Scan for the cell matching the given text and deliver its (x, y) coordinate at center. 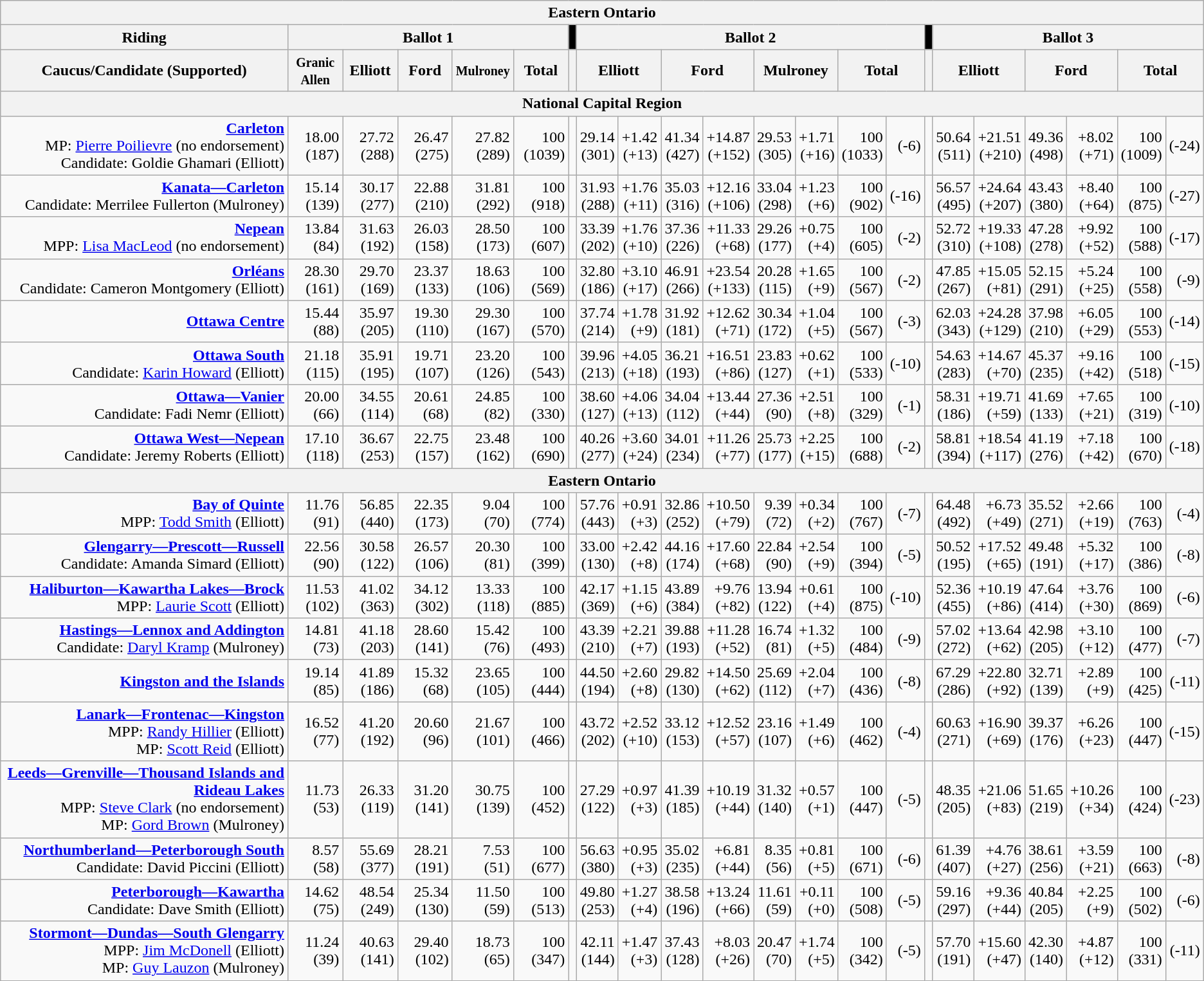
+1.42(+13) (639, 145)
9.04(70) (482, 513)
+4.05(+18) (639, 363)
100(688) (862, 446)
100(1039) (540, 145)
22.75(157) (424, 446)
+17.52(+65) (999, 556)
Caucus/Candidate (Supported) (144, 71)
+16.51(+86) (728, 363)
43.39(210) (597, 639)
+18.54(+117) (999, 446)
11.73(53) (315, 799)
41.20(192) (370, 731)
100(588) (1141, 238)
+0.61(+4) (817, 597)
+12.62(+71) (728, 322)
41.02(363) (370, 597)
100(462) (862, 731)
+5.32(+17) (1092, 556)
+6.81(+44) (728, 858)
100(670) (1141, 446)
+1.65(+9) (817, 279)
41.34(427) (682, 145)
57.76(443) (597, 513)
20.61(68) (424, 405)
31.20(141) (424, 799)
Bay of QuinteMPP: Todd Smith (Elliott) (144, 513)
+1.49(+6) (817, 731)
+0.62(+1) (817, 363)
+19.71(+59) (999, 405)
59.16(297) (953, 901)
+0.95(+3) (639, 858)
15.44(88) (315, 322)
100(569) (540, 279)
61.39(407) (953, 858)
15.42(76) (482, 639)
15.32(68) (424, 681)
43.43(380) (1046, 196)
100(774) (540, 513)
+3.76(+30) (1092, 597)
23.37(133) (424, 279)
27.72(288) (370, 145)
+8.03(+26) (728, 951)
29.53(305) (774, 145)
+2.51(+8) (817, 405)
+24.64(+207) (999, 196)
+1.32(+5) (817, 639)
15.14(139) (315, 196)
+2.52(+10) (639, 731)
Lanark—Frontenac—KingstonMPP: Randy Hillier (Elliott)MP: Scott Reid (Elliott) (144, 731)
31.93(288) (597, 196)
+12.16(+106) (728, 196)
37.36(226) (682, 238)
21.18(115) (315, 363)
41.39(185) (682, 799)
(-27) (1185, 196)
31.92(181) (682, 322)
GranicAllen (315, 71)
+7.65(+21) (1092, 405)
+0.97(+3) (639, 799)
32.86(252) (682, 513)
49.48(191) (1046, 556)
49.80(253) (597, 901)
29.82(130) (682, 681)
38.61(256) (1046, 858)
+1.71(+16) (817, 145)
100(386) (1141, 556)
Glengarry—Prescott—RussellCandidate: Amanda Simard (Elliott) (144, 556)
+21.51(+210) (999, 145)
Stormont—Dundas—South GlengarryMPP: Jim McDonell (Elliott)MP: Guy Lauzon (Mulroney) (144, 951)
16.74(81) (774, 639)
+23.54(+133) (728, 279)
20.28(115) (774, 279)
9.39(72) (774, 513)
28.21(191) (424, 858)
+8.40(+64) (1092, 196)
100(763) (1141, 513)
+11.28(+52) (728, 639)
+7.18(+42) (1092, 446)
+14.87(+152) (728, 145)
+24.28(+129) (999, 322)
+0.11(+0) (817, 901)
39.88(193) (682, 639)
23.20(126) (482, 363)
Kingston and the Islands (144, 681)
22.88(210) (424, 196)
35.91(195) (370, 363)
(-14) (1185, 322)
NepeanMPP: Lisa MacLeod (no endorsement) (144, 238)
58.81(394) (953, 446)
29.70(169) (370, 279)
44.50(194) (597, 681)
100(543) (540, 363)
26.33(119) (370, 799)
17.10(118) (315, 446)
100(342) (862, 951)
29.40(102) (424, 951)
100(347) (540, 951)
100(605) (862, 238)
+6.05(+29) (1092, 322)
64.48(492) (953, 513)
+10.50(+79) (728, 513)
34.01(234) (682, 446)
+17.60(+68) (728, 556)
+3.10(+12) (1092, 639)
19.30(110) (424, 322)
27.29(122) (597, 799)
100(663) (1141, 858)
19.71(107) (424, 363)
+10.19(+44) (728, 799)
52.72(310) (953, 238)
+0.91(+3) (639, 513)
55.69(377) (370, 858)
67.29(286) (953, 681)
26.57(106) (424, 556)
+4.06(+13) (639, 405)
Haliburton—Kawartha Lakes—BrockMPP: Laurie Scott (Elliott) (144, 597)
40.26(277) (597, 446)
+2.54(+9) (817, 556)
31.81(292) (482, 196)
35.97(205) (370, 322)
11.53(102) (315, 597)
34.55(114) (370, 405)
+0.57(+1) (817, 799)
40.63(141) (370, 951)
100(918) (540, 196)
13.94(122) (774, 597)
35.02(235) (682, 858)
100(502) (1141, 901)
39.37(176) (1046, 731)
Ballot 3 (1068, 37)
Riding (144, 37)
18.00(187) (315, 145)
+1.76(+11) (639, 196)
100(424) (1141, 799)
+0.81(+5) (817, 858)
24.85(82) (482, 405)
100(394) (862, 556)
58.31(186) (953, 405)
National Capital Region (602, 104)
23.65(105) (482, 681)
100(330) (540, 405)
31.63(192) (370, 238)
Kanata—CarletonCandidate: Merrilee Fullerton (Mulroney) (144, 196)
100(767) (862, 513)
100(607) (540, 238)
42.98(205) (1046, 639)
56.85(440) (370, 513)
22.84(90) (774, 556)
31.32(140) (774, 799)
23.16(107) (774, 731)
26.47(275) (424, 145)
13.33(118) (482, 597)
+2.60(+8) (639, 681)
41.19(276) (1046, 446)
48.35(205) (953, 799)
+11.26(+77) (728, 446)
+13.24(+66) (728, 901)
100(677) (540, 858)
32.71(139) (1046, 681)
43.72(202) (597, 731)
38.60(127) (597, 405)
28.60(141) (424, 639)
+2.25(+15) (817, 446)
20.00(66) (315, 405)
100(533) (862, 363)
+12.52(+57) (728, 731)
32.80(186) (597, 279)
+3.59(+21) (1092, 858)
11.24(39) (315, 951)
+19.33(+108) (999, 238)
+1.78(+9) (639, 322)
100(508) (862, 901)
29.26(177) (774, 238)
36.67(253) (370, 446)
100(885) (540, 597)
100(1033) (862, 145)
Ballot 1 (428, 37)
100(319) (1141, 405)
+3.60(+24) (639, 446)
19.14(85) (315, 681)
11.76(91) (315, 513)
30.17(277) (370, 196)
100(902) (862, 196)
+2.04(+7) (817, 681)
Ballot 2 (750, 37)
(-1) (906, 405)
52.36(455) (953, 597)
Hastings—Lennox and AddingtonCandidate: Daryl Kramp (Mulroney) (144, 639)
41.18(203) (370, 639)
27.82(289) (482, 145)
11.61(59) (774, 901)
48.54(249) (370, 901)
34.04(112) (682, 405)
+4.76(+27) (999, 858)
+0.75(+4) (817, 238)
+9.92(+52) (1092, 238)
+1.47(+3) (639, 951)
30.58(122) (370, 556)
+21.06(+83) (999, 799)
100(444) (540, 681)
60.63(271) (953, 731)
25.69(112) (774, 681)
100(518) (1141, 363)
+3.10(+17) (639, 279)
41.89(186) (370, 681)
36.21(193) (682, 363)
+6.26(+23) (1092, 731)
Ottawa West—NepeanCandidate: Jeremy Roberts (Elliott) (144, 446)
+4.87(+12) (1092, 951)
100(331) (1141, 951)
(-16) (906, 196)
20.47(70) (774, 951)
CarletonMP: Pierre Poilievre (no endorsement)Candidate: Goldie Ghamari (Elliott) (144, 145)
8.35(56) (774, 858)
42.30(140) (1046, 951)
(-23) (1185, 799)
+13.44(+44) (728, 405)
100(671) (862, 858)
+2.89(+9) (1092, 681)
33.12(153) (682, 731)
57.02(272) (953, 639)
23.83(127) (774, 363)
56.63(380) (597, 858)
7.53(51) (482, 858)
100(452) (540, 799)
50.52(195) (953, 556)
30.34(172) (774, 322)
100(425) (1141, 681)
13.84(84) (315, 238)
+1.15(+6) (639, 597)
100(484) (862, 639)
28.30(161) (315, 279)
+10.26(+34) (1092, 799)
Peterborough—KawarthaCandidate: Dave Smith (Elliott) (144, 901)
Leeds—Grenville—Thousand Islands and Rideau LakesMPP: Steve Clark (no endorsement)MP: Gord Brown (Mulroney) (144, 799)
+2.66(+19) (1092, 513)
57.70(191) (953, 951)
50.64(511) (953, 145)
37.98(210) (1046, 322)
23.48(162) (482, 446)
Ottawa Centre (144, 322)
+2.42(+8) (639, 556)
+15.60(+47) (999, 951)
+2.25(+9) (1092, 901)
47.28(278) (1046, 238)
+2.21(+7) (639, 639)
+6.73(+49) (999, 513)
8.57(58) (315, 858)
100(399) (540, 556)
46.91(266) (682, 279)
100(553) (1141, 322)
41.69(133) (1046, 405)
27.36(90) (774, 405)
+16.90(+69) (999, 731)
20.60(96) (424, 731)
37.43(128) (682, 951)
39.96(213) (597, 363)
33.39(202) (597, 238)
44.16(174) (682, 556)
62.03(343) (953, 322)
(-24) (1185, 145)
+1.27(+4) (639, 901)
+0.34(+2) (817, 513)
54.63(283) (953, 363)
+22.80(+92) (999, 681)
45.37(235) (1046, 363)
100(477) (1141, 639)
Ottawa—VanierCandidate: Fadi Nemr (Elliott) (144, 405)
+1.76(+10) (639, 238)
+9.16(+42) (1092, 363)
100(869) (1141, 597)
100(1009) (1141, 145)
35.03(316) (682, 196)
11.50(59) (482, 901)
26.03(158) (424, 238)
100(436) (862, 681)
25.34(130) (424, 901)
33.04(298) (774, 196)
(-3) (906, 322)
22.56(90) (315, 556)
52.15(291) (1046, 279)
49.36(498) (1046, 145)
+8.02(+71) (1092, 145)
43.89(384) (682, 597)
42.17(369) (597, 597)
35.52(271) (1046, 513)
OrléansCandidate: Cameron Montgomery (Elliott) (144, 279)
+1.04(+5) (817, 322)
+13.64(+62) (999, 639)
25.73(177) (774, 446)
+5.24(+25) (1092, 279)
100(690) (540, 446)
29.14(301) (597, 145)
+10.19(+86) (999, 597)
18.73(65) (482, 951)
100(570) (540, 322)
Ottawa SouthCandidate: Karin Howard (Elliott) (144, 363)
38.58(196) (682, 901)
+14.50(+62) (728, 681)
47.85(267) (953, 279)
100(493) (540, 639)
100(329) (862, 405)
42.11(144) (597, 951)
30.75(139) (482, 799)
33.00(130) (597, 556)
+15.05(+81) (999, 279)
16.52(77) (315, 731)
56.57(495) (953, 196)
20.30(81) (482, 556)
34.12(302) (424, 597)
100(466) (540, 731)
(-17) (1185, 238)
+11.33(+68) (728, 238)
28.50(173) (482, 238)
100(558) (1141, 279)
14.62(75) (315, 901)
22.35(173) (424, 513)
40.84(205) (1046, 901)
51.65(219) (1046, 799)
+1.23(+6) (817, 196)
Northumberland—Peterborough SouthCandidate: David Piccini (Elliott) (144, 858)
+14.67(+70) (999, 363)
47.64(414) (1046, 597)
(-18) (1185, 446)
18.63(106) (482, 279)
21.67(101) (482, 731)
+9.36(+44) (999, 901)
+1.74(+5) (817, 951)
+9.76(+82) (728, 597)
37.74(214) (597, 322)
100(513) (540, 901)
14.81(73) (315, 639)
29.30(167) (482, 322)
